Extract the (X, Y) coordinate from the center of the cell holding the provided text.  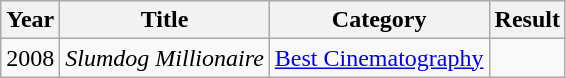
2008 (30, 58)
Category (379, 20)
Year (30, 20)
Result (527, 20)
Best Cinematography (379, 58)
Slumdog Millionaire (165, 58)
Title (165, 20)
